For the text-containing cell, return its midpoint in [x, y] coordinate format. 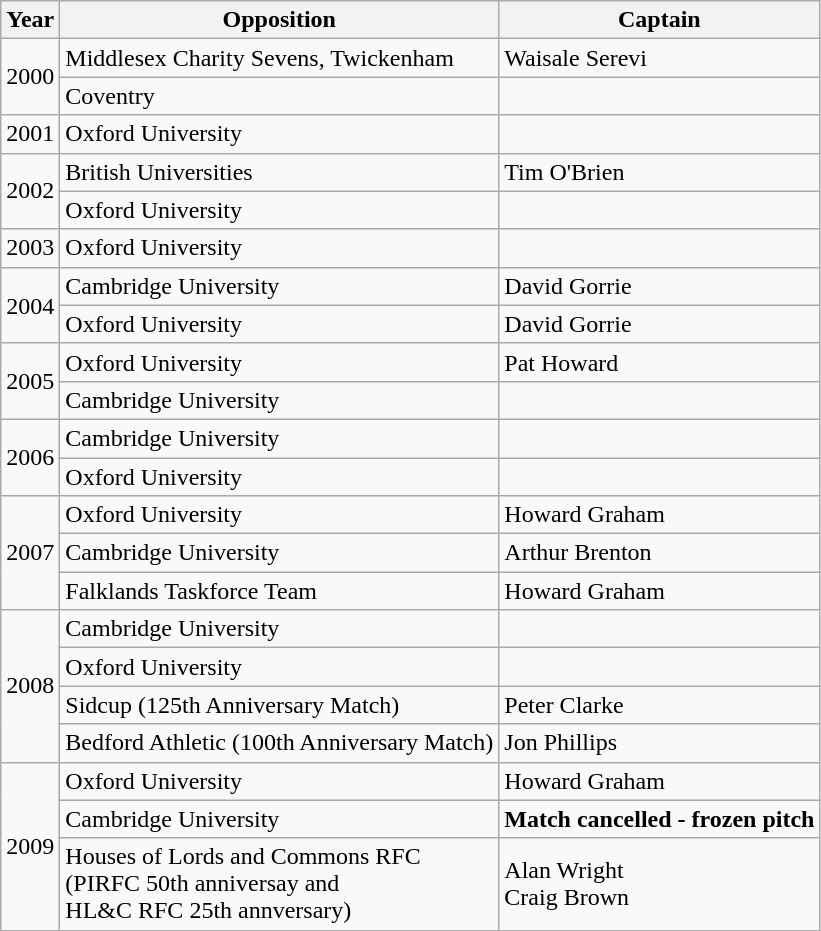
2007 [30, 553]
2009 [30, 846]
2003 [30, 248]
Alan Wright Craig Brown [660, 884]
2002 [30, 191]
Sidcup (125th Anniversary Match) [280, 705]
Waisale Serevi [660, 58]
2000 [30, 77]
2001 [30, 134]
Captain [660, 20]
Houses of Lords and Commons RFC (PIRFC 50th anniversay and HL&C RFC 25th annversary) [280, 884]
Pat Howard [660, 362]
Tim O'Brien [660, 172]
Year [30, 20]
2005 [30, 381]
Coventry [280, 96]
Middlesex Charity Sevens, Twickenham [280, 58]
British Universities [280, 172]
2004 [30, 305]
Falklands Taskforce Team [280, 591]
Arthur Brenton [660, 553]
Bedford Athletic (100th Anniversary Match) [280, 743]
Match cancelled - frozen pitch [660, 819]
2008 [30, 686]
2006 [30, 457]
Peter Clarke [660, 705]
Opposition [280, 20]
Jon Phillips [660, 743]
